Scan for the cell matching the given text and deliver its [X, Y] coordinate at center. 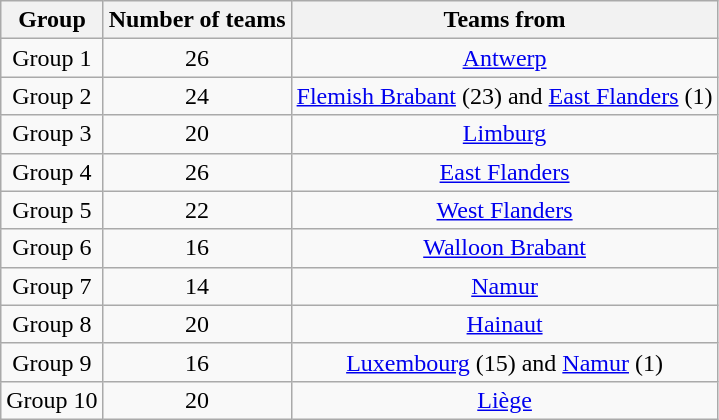
Group 5 [52, 210]
Group 4 [52, 172]
Walloon Brabant [504, 248]
Flemish Brabant (23) and East Flanders (1) [504, 96]
Number of teams [197, 20]
Group 3 [52, 134]
Group 1 [52, 58]
Namur [504, 286]
Group 9 [52, 362]
East Flanders [504, 172]
Antwerp [504, 58]
Limburg [504, 134]
Group [52, 20]
Liège [504, 400]
Hainaut [504, 324]
Group 7 [52, 286]
Group 6 [52, 248]
Teams from [504, 20]
Luxembourg (15) and Namur (1) [504, 362]
22 [197, 210]
14 [197, 286]
24 [197, 96]
Group 2 [52, 96]
West Flanders [504, 210]
Group 8 [52, 324]
Group 10 [52, 400]
